Return (x, y) of the center of cell containing provided text 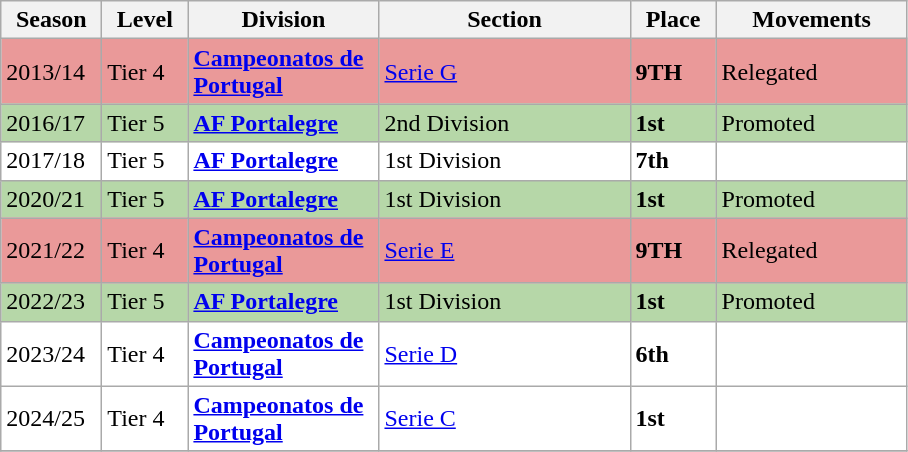
Division (284, 20)
2016/17 (52, 123)
Serie E (504, 250)
Movements (812, 20)
2017/18 (52, 161)
Serie D (504, 354)
2024/25 (52, 418)
6th (673, 354)
2021/22 (52, 250)
2013/14 (52, 72)
2020/21 (52, 199)
Season (52, 20)
2022/23 (52, 302)
Level (145, 20)
Place (673, 20)
7th (673, 161)
2nd Division (504, 123)
Serie G (504, 72)
2023/24 (52, 354)
Section (504, 20)
Serie C (504, 418)
